For the text-containing cell, return its midpoint in [x, y] coordinate format. 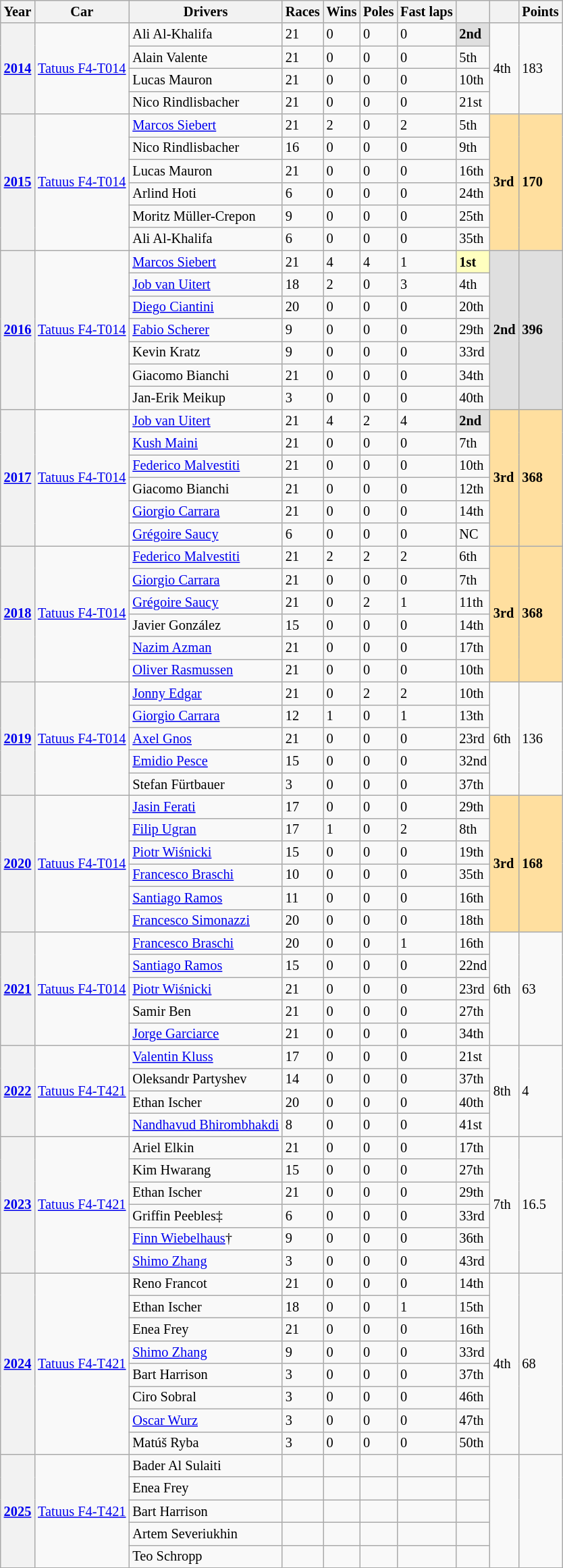
32nd [473, 761]
9th [473, 148]
20th [473, 307]
Poles [378, 11]
Jasin Ferati [205, 807]
43rd [473, 1261]
Reno Francot [205, 1284]
24th [473, 194]
Bader Al Sulaiti [205, 1465]
Year [18, 11]
11th [473, 602]
2024 [18, 1363]
Artem Severiukhin [205, 1534]
19th [473, 853]
2015 [18, 182]
Kim Hwarang [205, 1170]
Drivers [205, 11]
NC [473, 534]
Matúš Ryba [205, 1443]
Jonny Edgar [205, 693]
Valentin Kluss [205, 1057]
68 [540, 1363]
15th [473, 1307]
Nandhavud Bhirombhakdi [205, 1125]
41st [473, 1125]
Javier González [205, 625]
Points [540, 11]
25th [473, 216]
Samir Ben [205, 1011]
396 [540, 330]
Finn Wiebelhaus† [205, 1239]
Jorge Garciarce [205, 1034]
2023 [18, 1204]
2018 [18, 614]
Kush Maini [205, 443]
Jan-Erik Meikup [205, 398]
10 [302, 875]
47th [473, 1420]
12th [473, 489]
Ariel Elkin [205, 1147]
168 [540, 863]
Griffin Peebles‡ [205, 1216]
2017 [18, 477]
22nd [473, 966]
2020 [18, 863]
2014 [18, 69]
11 [302, 898]
12 [302, 716]
Axel Gnos [205, 738]
2025 [18, 1511]
36th [473, 1239]
Fast laps [427, 11]
Oliver Rasmussen [205, 670]
Ciro Sobral [205, 1397]
Wins [342, 11]
Arlind Hoti [205, 194]
Diego Ciantini [205, 307]
Moritz Müller-Crepon [205, 216]
Oleksandr Partyshev [205, 1079]
Stefan Fürtbauer [205, 784]
63 [540, 988]
Filip Ugran [205, 830]
8 [302, 1125]
46th [473, 1397]
14 [302, 1079]
Teo Schropp [205, 1557]
136 [540, 738]
Emidio Pesce [205, 761]
16 [302, 148]
Kevin Kratz [205, 352]
2021 [18, 988]
2016 [18, 330]
Oscar Wurz [205, 1420]
16.5 [540, 1204]
Alain Valente [205, 57]
1st [473, 262]
183 [540, 69]
2022 [18, 1091]
50th [473, 1443]
Fabio Scherer [205, 330]
Races [302, 11]
Francesco Simonazzi [205, 921]
13th [473, 716]
170 [540, 182]
Car [82, 11]
Nazim Azman [205, 648]
2019 [18, 738]
18th [473, 921]
